Scan for the cell matching the given text and deliver its [X, Y] coordinate at center. 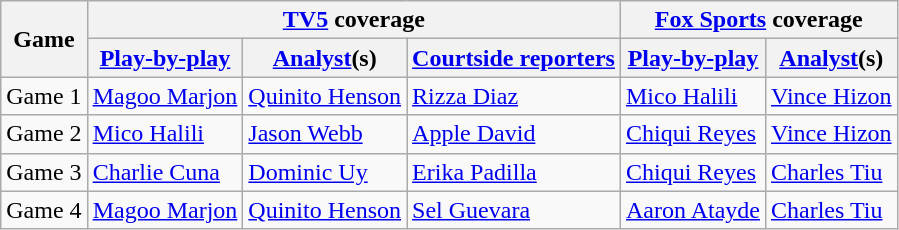
Rizza Diaz [514, 96]
Game 3 [44, 172]
Aaron Atayde [692, 210]
Game 1 [44, 96]
TV5 coverage [354, 20]
Sel Guevara [514, 210]
Erika Padilla [514, 172]
Game 2 [44, 134]
Charlie Cuna [165, 172]
Jason Webb [325, 134]
Apple David [514, 134]
Fox Sports coverage [758, 20]
Game 4 [44, 210]
Game [44, 39]
Dominic Uy [325, 172]
Courtside reporters [514, 58]
